Output the [x, y] coordinate of the center of the cell containing the given text.  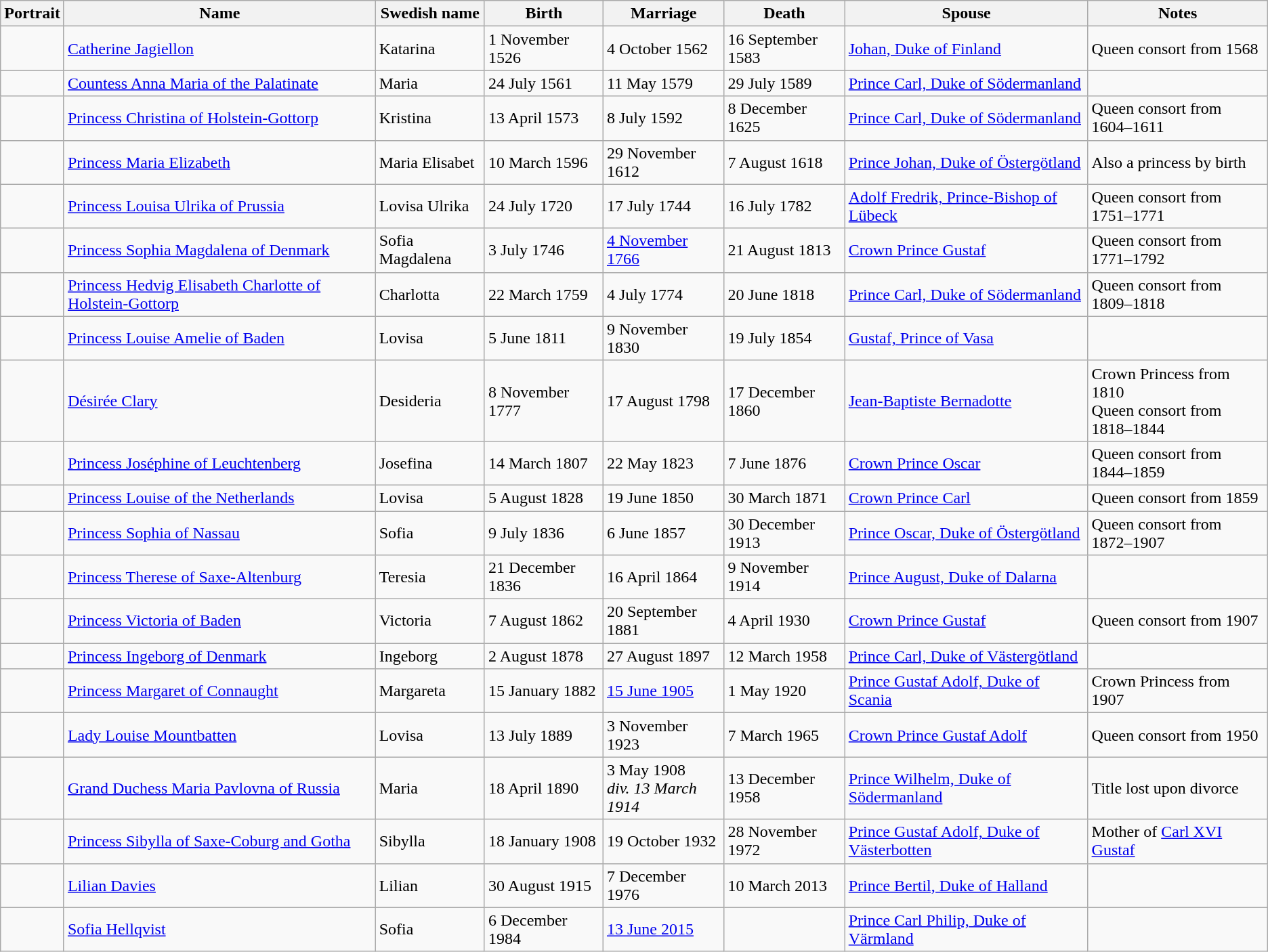
6 December 1984 [543, 929]
Prince Wilhelm, Duke of Södermanland [966, 788]
Ingeborg [429, 656]
13 December 1958 [784, 788]
7 June 1876 [784, 463]
Desideria [429, 401]
20 June 1818 [784, 294]
Princess Louise of the Netherlands [219, 498]
Lilian [429, 886]
Crown Prince Carl [966, 498]
10 March 1596 [543, 163]
Princess Christina of Holstein-Gottorp [219, 118]
Princess Victoria of Baden [219, 622]
Crown Princess from 1810Queen consort from 1818–1844 [1177, 401]
Mother of Carl XVI Gustaf [1177, 841]
7 August 1618 [784, 163]
1 May 1920 [784, 691]
6 June 1857 [663, 532]
Title lost upon divorce [1177, 788]
Kristina [429, 118]
17 August 1798 [663, 401]
16 July 1782 [784, 206]
9 July 1836 [543, 532]
Lady Louise Mountbatten [219, 735]
Death [784, 14]
8 July 1592 [663, 118]
Maria Elisabet [429, 163]
7 December 1976 [663, 886]
21 August 1813 [784, 251]
10 March 2013 [784, 886]
5 August 1828 [543, 498]
3 November 1923 [663, 735]
Princess Maria Elizabeth [219, 163]
15 June 1905 [663, 691]
8 December 1625 [784, 118]
Johan, Duke of Finland [966, 49]
4 July 1774 [663, 294]
7 March 1965 [784, 735]
Prince Johan, Duke of Östergötland [966, 163]
9 November 1914 [784, 577]
16 April 1864 [663, 577]
17 December 1860 [784, 401]
Lilian Davies [219, 886]
Crown Prince Oscar [966, 463]
Katarina [429, 49]
Teresia [429, 577]
Prince Carl Philip, Duke of Värmland [966, 929]
Queen consort from 1771–1792 [1177, 251]
Prince Carl, Duke of Västergötland [966, 656]
28 November 1972 [784, 841]
7 August 1862 [543, 622]
Catherine Jagiellon [219, 49]
30 August 1915 [543, 886]
8 November 1777 [543, 401]
Lovisa Ulrika [429, 206]
Charlotta [429, 294]
Margareta [429, 691]
Countess Anna Maria of the Palatinate [219, 83]
Désirée Clary [219, 401]
19 June 1850 [663, 498]
Queen consort from 1751–1771 [1177, 206]
Spouse [966, 14]
Queen consort from 1844–1859 [1177, 463]
Crown Prince Gustaf Adolf [966, 735]
Name [219, 14]
Queen consort from 1568 [1177, 49]
2 August 1878 [543, 656]
17 July 1744 [663, 206]
Sofia Hellqvist [219, 929]
Princess Sophia Magdalena of Denmark [219, 251]
13 April 1573 [543, 118]
18 April 1890 [543, 788]
12 March 1958 [784, 656]
24 July 1561 [543, 83]
Prince Oscar, Duke of Östergötland [966, 532]
13 July 1889 [543, 735]
Grand Duchess Maria Pavlovna of Russia [219, 788]
3 May 1908div. 13 March 1914 [663, 788]
Gustaf, Prince of Vasa [966, 339]
Princess Louisa Ulrika of Prussia [219, 206]
1 November 1526 [543, 49]
9 November 1830 [663, 339]
Queen consort from 1604–1611 [1177, 118]
Queen consort from 1950 [1177, 735]
Portrait [33, 14]
Prince Gustaf Adolf, Duke of Västerbotten [966, 841]
Josefina [429, 463]
Princess Sibylla of Saxe-Coburg and Gotha [219, 841]
19 October 1932 [663, 841]
Also a princess by birth [1177, 163]
Princess Margaret of Connaught [219, 691]
Sibylla [429, 841]
Queen consort from 1907 [1177, 622]
Princess Hedvig Elisabeth Charlotte of Holstein-Gottorp [219, 294]
29 July 1589 [784, 83]
Sofia Magdalena [429, 251]
30 December 1913 [784, 532]
Princess Joséphine of Leuchtenberg [219, 463]
30 March 1871 [784, 498]
13 June 2015 [663, 929]
11 May 1579 [663, 83]
4 April 1930 [784, 622]
4 October 1562 [663, 49]
Queen consort from 1809–1818 [1177, 294]
Princess Louise Amelie of Baden [219, 339]
Swedish name [429, 14]
22 March 1759 [543, 294]
16 September 1583 [784, 49]
14 March 1807 [543, 463]
Marriage [663, 14]
Prince Bertil, Duke of Halland [966, 886]
3 July 1746 [543, 251]
21 December 1836 [543, 577]
27 August 1897 [663, 656]
Princess Therese of Saxe-Altenburg [219, 577]
18 January 1908 [543, 841]
Princess Ingeborg of Denmark [219, 656]
Crown Princess from 1907 [1177, 691]
20 September 1881 [663, 622]
Queen consort from 1859 [1177, 498]
Birth [543, 14]
22 May 1823 [663, 463]
Prince Gustaf Adolf, Duke of Scania [966, 691]
24 July 1720 [543, 206]
Jean-Baptiste Bernadotte [966, 401]
Victoria [429, 622]
5 June 1811 [543, 339]
4 November 1766 [663, 251]
Notes [1177, 14]
Queen consort from 1872–1907 [1177, 532]
15 January 1882 [543, 691]
Adolf Fredrik, Prince-Bishop of Lübeck [966, 206]
Prince August, Duke of Dalarna [966, 577]
Princess Sophia of Nassau [219, 532]
29 November 1612 [663, 163]
19 July 1854 [784, 339]
